Determine the (x, y) coordinate at the center of the cell enclosing the given text.  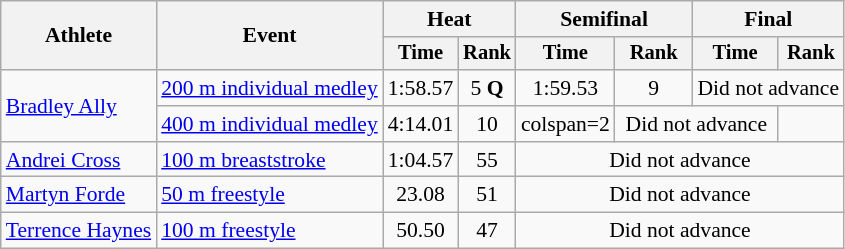
55 (487, 160)
Bradley Ally (78, 106)
Final (768, 19)
100 m freestyle (270, 231)
Andrei Cross (78, 160)
Terrence Haynes (78, 231)
Martyn Forde (78, 195)
Athlete (78, 36)
100 m breaststroke (270, 160)
Event (270, 36)
400 m individual medley (270, 124)
47 (487, 231)
Semifinal (604, 19)
5 Q (487, 88)
9 (654, 88)
51 (487, 195)
4:14.01 (420, 124)
10 (487, 124)
1:58.57 (420, 88)
1:59.53 (566, 88)
50 m freestyle (270, 195)
200 m individual medley (270, 88)
1:04.57 (420, 160)
23.08 (420, 195)
50.50 (420, 231)
Heat (450, 19)
colspan=2 (566, 124)
